From the cell containing the given text, extract its center point as (x, y) coordinate. 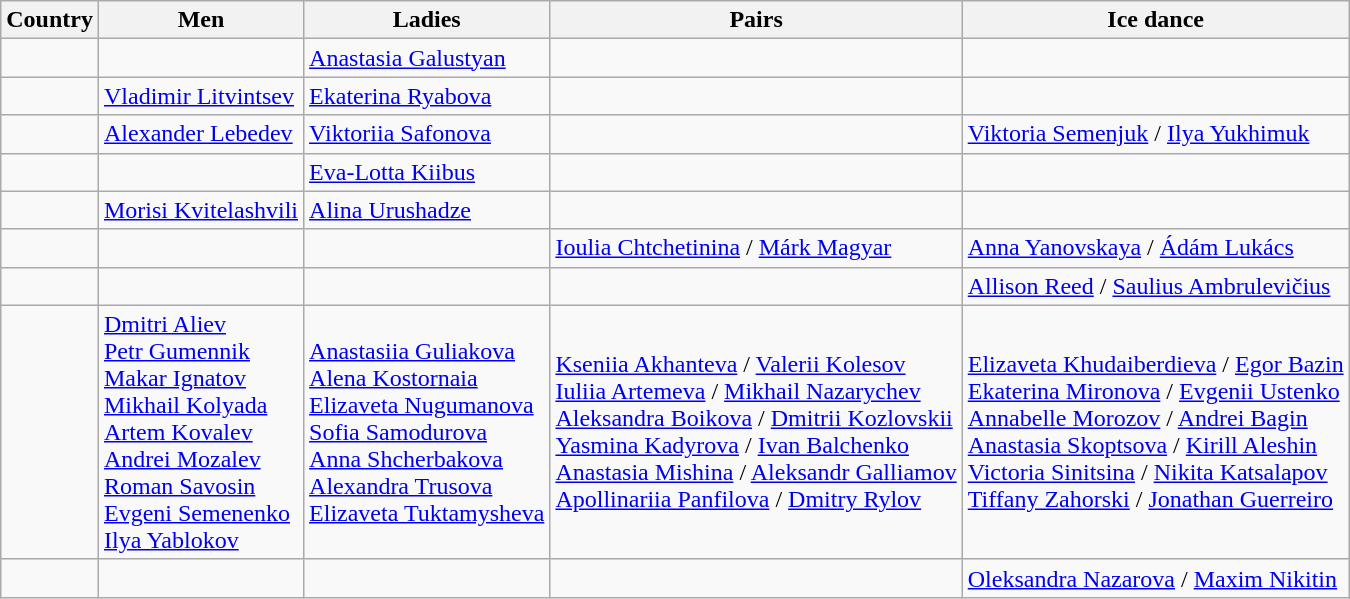
Alina Urushadze (427, 210)
Ekaterina Ryabova (427, 96)
Vladimir Litvintsev (200, 96)
Men (200, 20)
Ladies (427, 20)
Morisi Kvitelashvili (200, 210)
Viktoria Semenjuk / Ilya Yukhimuk (1156, 134)
Eva-Lotta Kiibus (427, 172)
Anastasiia GuliakovaAlena KostornaiaElizaveta NugumanovaSofia SamodurovaAnna ShcherbakovaAlexandra TrusovaElizaveta Tuktamysheva (427, 432)
Alexander Lebedev (200, 134)
Ice dance (1156, 20)
Dmitri AlievPetr GumennikMakar IgnatovMikhail KolyadaArtem KovalevAndrei MozalevRoman SavosinEvgeni SemenenkoIlya Yablokov (200, 432)
Oleksandra Nazarova / Maxim Nikitin (1156, 578)
Anna Yanovskaya / Ádám Lukács (1156, 248)
Pairs (756, 20)
Allison Reed / Saulius Ambrulevičius (1156, 286)
Anastasia Galustyan (427, 58)
Country (50, 20)
Viktoriia Safonova (427, 134)
Ioulia Chtchetinina / Márk Magyar (756, 248)
